Provide the (x, y) coordinate of the cell's center where the given text is located.  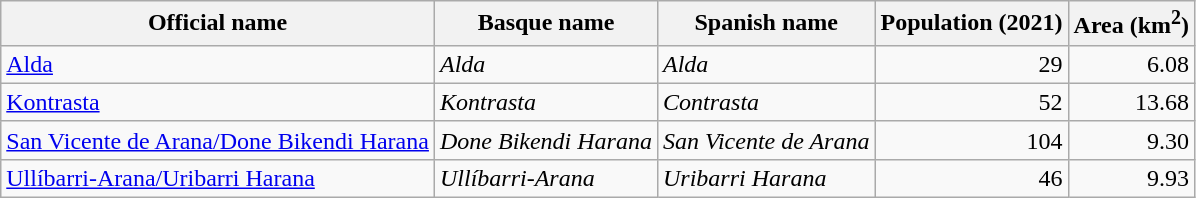
Area (km2) (1132, 24)
San Vicente de Arana/Done Bikendi Harana (218, 140)
Ullíbarri-Arana/Uribarri Harana (218, 178)
Basque name (546, 24)
Contrasta (766, 102)
6.08 (1132, 64)
9.30 (1132, 140)
Population (2021) (972, 24)
52 (972, 102)
104 (972, 140)
Ullíbarri-Arana (546, 178)
13.68 (1132, 102)
29 (972, 64)
46 (972, 178)
Official name (218, 24)
Uribarri Harana (766, 178)
9.93 (1132, 178)
San Vicente de Arana (766, 140)
Done Bikendi Harana (546, 140)
Spanish name (766, 24)
